Scan for the cell matching the given text and deliver its (x, y) coordinate at center. 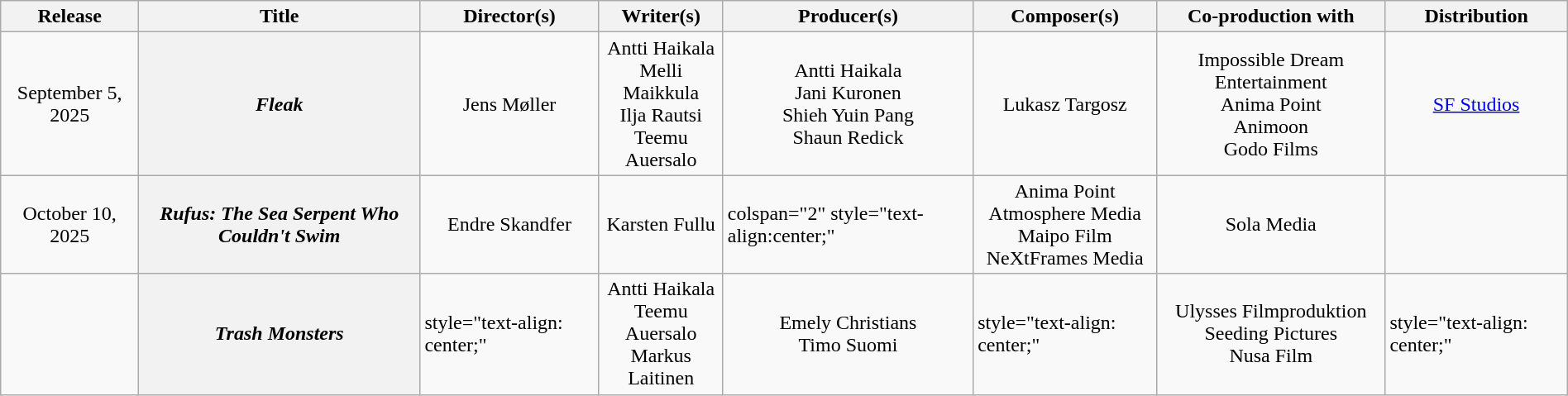
Impossible Dream EntertainmentAnima PointAnimoonGodo Films (1271, 104)
Producer(s) (848, 17)
Co-production with (1271, 17)
Fleak (280, 104)
Distribution (1476, 17)
Endre Skandfer (509, 225)
SF Studios (1476, 104)
Anima PointAtmosphere MediaMaipo FilmNeXtFrames Media (1065, 225)
Lukasz Targosz (1065, 104)
Karsten Fullu (661, 225)
Composer(s) (1065, 17)
Title (280, 17)
colspan="2" style="text-align:center;" (848, 225)
Rufus: The Sea Serpent Who Couldn't Swim (280, 225)
October 10, 2025 (69, 225)
Antti HaikalaJani KuronenShieh Yuin PangShaun Redick (848, 104)
Director(s) (509, 17)
Jens Møller (509, 104)
September 5, 2025 (69, 104)
Sola Media (1271, 225)
Writer(s) (661, 17)
Emely ChristiansTimo Suomi (848, 334)
Release (69, 17)
Trash Mon­sters (280, 334)
Antti HaikalaTeemu AuersaloMarkus Laitinen (661, 334)
Ulysses FilmproduktionSeeding PicturesNusa Film (1271, 334)
Antti HaikalaMelli MaikkulaIlja RautsiTeemu Auersalo (661, 104)
